Find where the given text appears and provide that cell's center as (X, Y) coordinate. 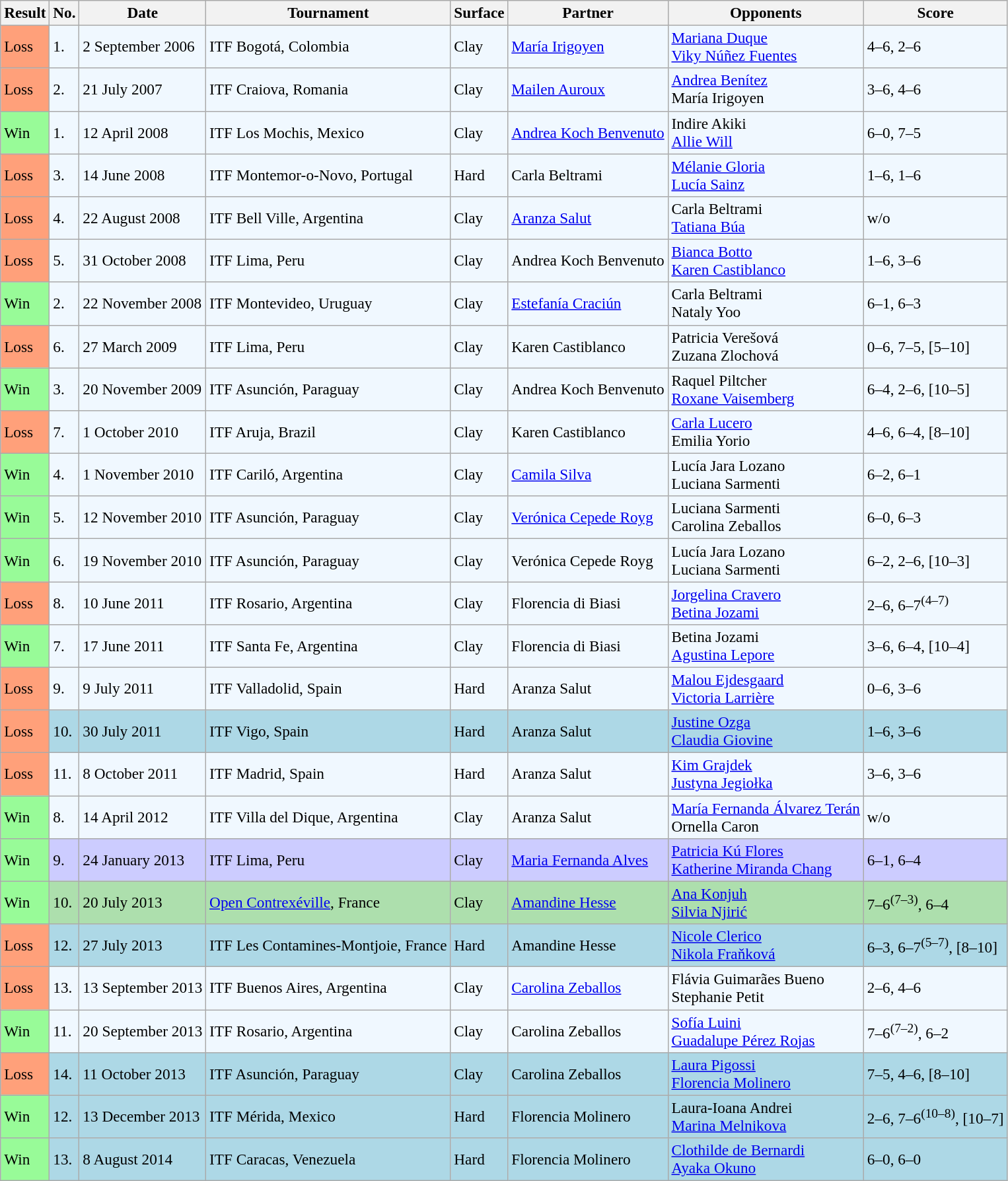
Kim Grajdek Justyna Jegiołka (766, 774)
ITF Bell Ville, Argentina (328, 218)
27 July 2013 (143, 945)
ITF Los Mochis, Mexico (328, 132)
30 July 2011 (143, 732)
Patricia Kú Flores Katherine Miranda Chang (766, 860)
6–2, 2–6, [10–3] (935, 560)
ITF Bogotá, Colombia (328, 46)
Mariana Duque Viky Núñez Fuentes (766, 46)
ITF Vigo, Spain (328, 732)
7–5, 4–6, [8–10] (935, 1074)
0–6, 7–5, [5–10] (935, 346)
14 June 2008 (143, 174)
31 October 2008 (143, 260)
Carla Beltrami (588, 174)
Surface (480, 13)
Indire Akiki Allie Will (766, 132)
Bianca Botto Karen Castiblanco (766, 260)
6–0, 6–3 (935, 518)
10 June 2011 (143, 602)
ITF Valladolid, Spain (328, 688)
Justine Ozga Claudia Giovine (766, 732)
20 July 2013 (143, 902)
3–6, 4–6 (935, 90)
14 April 2012 (143, 816)
Open Contrexéville, France (328, 902)
Estefanía Craciún (588, 304)
Andrea Benítez María Irigoyen (766, 90)
Patricia Verešová Zuzana Zlochová (766, 346)
Opponents (766, 13)
2–6, 4–6 (935, 988)
14. (65, 1074)
21 July 2007 (143, 90)
Ana Konjuh Silvia Njirić (766, 902)
ITF Caracas, Venezuela (328, 1159)
Mélanie Gloria Lucía Sainz (766, 174)
24 January 2013 (143, 860)
ITF Santa Fe, Argentina (328, 646)
ITF Mérida, Mexico (328, 1116)
Laura Pigossi Florencia Molinero (766, 1074)
Mailen Auroux (588, 90)
Malou Ejdesgaard Victoria Larrière (766, 688)
22 November 2008 (143, 304)
Nicole Clerico Nikola Fraňková (766, 945)
13 September 2013 (143, 988)
20 November 2009 (143, 388)
Sofía Luini Guadalupe Pérez Rojas (766, 1030)
2–6, 7–6(10–8), [10–7] (935, 1116)
Date (143, 13)
Raquel Piltcher Roxane Vaisemberg (766, 388)
Jorgelina Cravero Betina Jozami (766, 602)
8 August 2014 (143, 1159)
27 March 2009 (143, 346)
ITF Craiova, Romania (328, 90)
6–3, 6–7(5–7), [8–10] (935, 945)
Flávia Guimarães Bueno Stephanie Petit (766, 988)
Carla Lucero Emilia Yorio (766, 432)
ITF Les Contamines-Montjoie, France (328, 945)
20 September 2013 (143, 1030)
8 October 2011 (143, 774)
Betina Jozami Agustina Lepore (766, 646)
No. (65, 13)
María Irigoyen (588, 46)
4–6, 6–4, [8–10] (935, 432)
13 December 2013 (143, 1116)
9 July 2011 (143, 688)
4–6, 2–6 (935, 46)
2 September 2006 (143, 46)
ITF Aruja, Brazil (328, 432)
3–6, 6–4, [10–4] (935, 646)
6–1, 6–3 (935, 304)
ITF Buenos Aires, Argentina (328, 988)
Laura-Ioana Andrei Marina Melnikova (766, 1116)
0–6, 3–6 (935, 688)
12 April 2008 (143, 132)
22 August 2008 (143, 218)
Carla Beltrami Tatiana Búa (766, 218)
6–0, 6–0 (935, 1159)
11 October 2013 (143, 1074)
ITF Montemor-o-Novo, Portugal (328, 174)
1–6, 1–6 (935, 174)
19 November 2010 (143, 560)
Luciana Sarmenti Carolina Zeballos (766, 518)
7–6(7–3), 6–4 (935, 902)
6–4, 2–6, [10–5] (935, 388)
Clothilde de Bernardi Ayaka Okuno (766, 1159)
3–6, 3–6 (935, 774)
Partner (588, 13)
Tournament (328, 13)
Maria Fernanda Alves (588, 860)
ITF Montevideo, Uruguay (328, 304)
1 November 2010 (143, 474)
6–0, 7–5 (935, 132)
ITF Villa del Dique, Argentina (328, 816)
ITF Madrid, Spain (328, 774)
7–6(7–2), 6–2 (935, 1030)
Camila Silva (588, 474)
ITF Cariló, Argentina (328, 474)
17 June 2011 (143, 646)
2–6, 6–7(4–7) (935, 602)
Carla Beltrami Nataly Yoo (766, 304)
6–1, 6–4 (935, 860)
1 October 2010 (143, 432)
6–2, 6–1 (935, 474)
Score (935, 13)
Result (25, 13)
María Fernanda Álvarez Terán Ornella Caron (766, 816)
12 November 2010 (143, 518)
